Pinpoint the cell where the given text exists, returning its (x, y) midpoint coordinate. 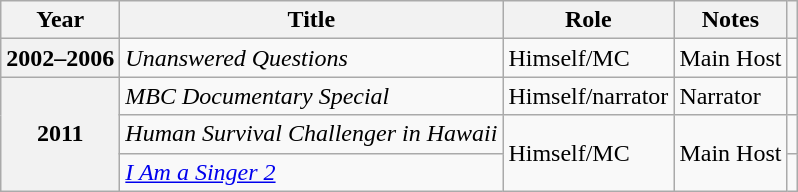
MBC Documentary Special (312, 96)
Narrator (730, 96)
Notes (730, 20)
2011 (60, 134)
Unanswered Questions (312, 58)
Year (60, 20)
Title (312, 20)
Role (588, 20)
Human Survival Challenger in Hawaii (312, 134)
Himself/narrator (588, 96)
2002–2006 (60, 58)
I Am a Singer 2 (312, 172)
